Detect which cell encompasses the target text, then output its [x, y] center coordinate. 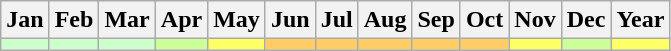
Apr [181, 20]
Mar [127, 20]
Oct [484, 20]
Nov [535, 20]
Sep [436, 20]
Jul [336, 20]
Feb [74, 20]
Year [640, 20]
Dec [586, 20]
Jan [25, 20]
Aug [385, 20]
May [237, 20]
Jun [290, 20]
